Locate the cell with the specified text and output its (X, Y) center coordinate. 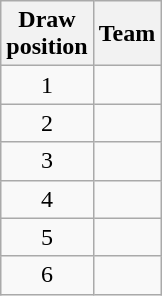
3 (47, 161)
Drawposition (47, 34)
6 (47, 275)
2 (47, 123)
5 (47, 237)
4 (47, 199)
Team (127, 34)
1 (47, 85)
